Identify which cell holds the provided text, then report its [X, Y] central coordinate. 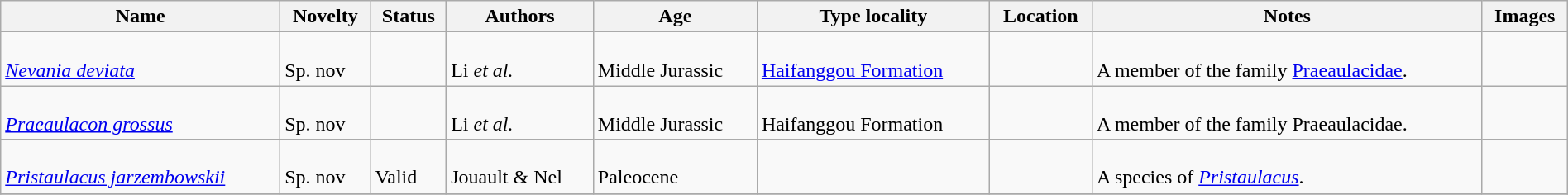
Type locality [873, 17]
Location [1040, 17]
Valid [409, 167]
A species of Pristaulacus. [1287, 167]
Pristaulacus jarzembowskii [141, 167]
Jouault & Nel [520, 167]
Novelty [326, 17]
Notes [1287, 17]
Paleocene [675, 167]
Name [141, 17]
Status [409, 17]
Images [1525, 17]
Authors [520, 17]
Nevania deviata [141, 59]
Age [675, 17]
Praeaulacon grossus [141, 112]
